Capture the cell that displays the provided text and extract its (X, Y) central coordinate. 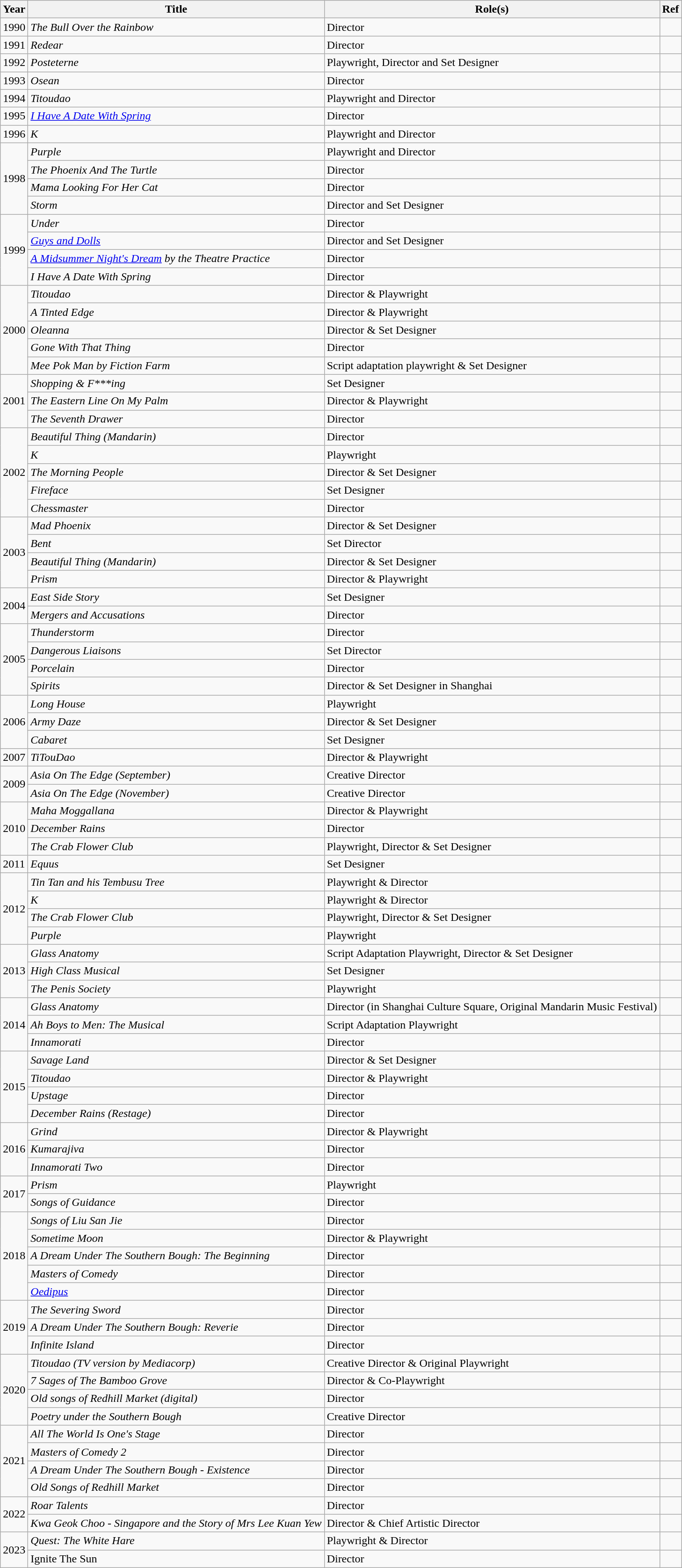
All The World Is One's Stage (176, 1434)
Osean (176, 80)
Redear (176, 45)
2010 (14, 829)
Title (176, 9)
Ref (671, 9)
Playwright, Director and Set Designer (492, 63)
TiTouDao (176, 757)
Cabaret (176, 739)
2005 (14, 659)
Script Adaptation Playwright (492, 1024)
Dangerous Liaisons (176, 650)
Army Daze (176, 722)
Long House (176, 704)
Mergers and Accusations (176, 615)
2021 (14, 1461)
A Dream Under The Southern Bough: Reverie (176, 1327)
The Phoenix And The Turtle (176, 169)
Gone With That Thing (176, 348)
December Rains (176, 829)
Old Songs of Redhill Market (176, 1488)
Under (176, 223)
1999 (14, 250)
Masters of Comedy (176, 1274)
Poetry under the Southern Bough (176, 1416)
2001 (14, 401)
Fireface (176, 490)
Titoudao (TV version by Mediacorp) (176, 1363)
East Side Story (176, 597)
A Tinted Edge (176, 312)
Posteterne (176, 63)
Kwa Geok Choo - Singapore and the Story of Mrs Lee Kuan Yew (176, 1523)
2012 (14, 909)
Asia On The Edge (November) (176, 793)
2006 (14, 722)
Savage Land (176, 1060)
Ah Boys to Men: The Musical (176, 1024)
Masters of Comedy 2 (176, 1452)
Asia On The Edge (September) (176, 775)
December Rains (Restage) (176, 1114)
The Morning People (176, 472)
Innamorati (176, 1042)
2015 (14, 1087)
Script adaptation playwright & Set Designer (492, 365)
1991 (14, 45)
Director (in Shanghai Culture Square, Original Mandarin Music Festival) (492, 1006)
2007 (14, 757)
Songs of Guidance (176, 1203)
Mee Pok Man by Fiction Farm (176, 365)
2020 (14, 1390)
Guys and Dolls (176, 241)
Oleanna (176, 330)
A Midsummer Night's Dream by the Theatre Practice (176, 259)
Upstage (176, 1096)
2014 (14, 1024)
The Bull Over the Rainbow (176, 27)
2003 (14, 553)
Director & Set Designer in Shanghai (492, 686)
1996 (14, 134)
1990 (14, 27)
Old songs of Redhill Market (digital) (176, 1399)
Kumarajiva (176, 1149)
Maha Moggallana (176, 811)
1993 (14, 80)
1995 (14, 116)
Sometime Moon (176, 1238)
Mama Looking For Her Cat (176, 187)
2000 (14, 330)
Creative Director & Original Playwright (492, 1363)
Director & Chief Artistic Director (492, 1523)
Equus (176, 864)
A Dream Under The Southern Bough - Existence (176, 1470)
Mad Phoenix (176, 526)
Bent (176, 544)
Ignite The Sun (176, 1559)
2022 (14, 1514)
The Penis Society (176, 989)
Porcelain (176, 668)
2016 (14, 1149)
Oedipus (176, 1291)
Innamorati Two (176, 1167)
Thunderstorm (176, 633)
The Seventh Drawer (176, 419)
High Class Musical (176, 971)
2009 (14, 784)
2017 (14, 1194)
Quest: The White Hare (176, 1541)
1994 (14, 98)
2023 (14, 1550)
Infinite Island (176, 1345)
Roar Talents (176, 1505)
A Dream Under The Southern Bough: The Beginning (176, 1256)
Tin Tan and his Tembusu Tree (176, 882)
Grind (176, 1131)
1998 (14, 178)
2011 (14, 864)
2018 (14, 1256)
Chessmaster (176, 508)
The Eastern Line On My Palm (176, 401)
2019 (14, 1327)
2004 (14, 606)
Director & Co-Playwright (492, 1381)
The Severing Sword (176, 1309)
1992 (14, 63)
2002 (14, 472)
Role(s) (492, 9)
7 Sages of The Bamboo Grove (176, 1381)
Spirits (176, 686)
Songs of Liu San Jie (176, 1220)
Storm (176, 205)
Shopping & F***ing (176, 383)
2013 (14, 971)
Script Adaptation Playwright, Director & Set Designer (492, 953)
Year (14, 9)
